From the cell containing the given text, extract its center point as [X, Y] coordinate. 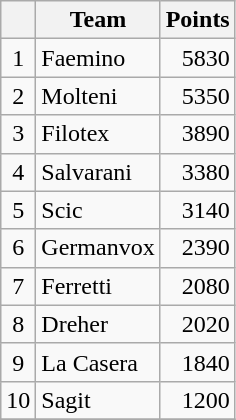
8 [18, 324]
Points [198, 20]
Germanvox [98, 248]
Scic [98, 210]
6 [18, 248]
5350 [198, 96]
10 [18, 400]
3890 [198, 134]
1200 [198, 400]
1 [18, 58]
3140 [198, 210]
Molteni [98, 96]
Dreher [98, 324]
3380 [198, 172]
3 [18, 134]
5830 [198, 58]
Faemino [98, 58]
2080 [198, 286]
Salvarani [98, 172]
2020 [198, 324]
Team [98, 20]
Filotex [98, 134]
1840 [198, 362]
5 [18, 210]
Ferretti [98, 286]
9 [18, 362]
La Casera [98, 362]
Sagit [98, 400]
2390 [198, 248]
4 [18, 172]
2 [18, 96]
7 [18, 286]
